Output the [X, Y] coordinate of the center of the cell containing the given text.  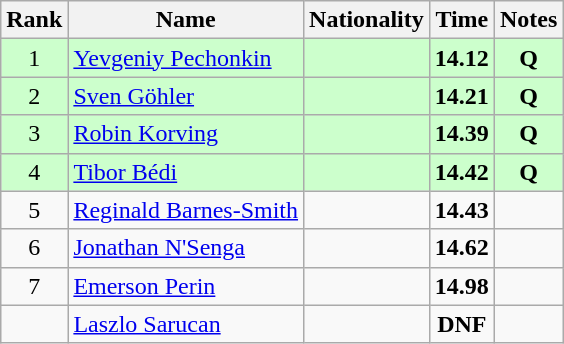
Yevgeniy Pechonkin [186, 58]
14.21 [462, 96]
Sven Göhler [186, 96]
14.43 [462, 210]
Reginald Barnes-Smith [186, 210]
Emerson Perin [186, 286]
14.42 [462, 172]
Jonathan N'Senga [186, 248]
4 [34, 172]
14.12 [462, 58]
Notes [528, 20]
Robin Korving [186, 134]
Time [462, 20]
Name [186, 20]
3 [34, 134]
Laszlo Sarucan [186, 324]
1 [34, 58]
Tibor Bédi [186, 172]
14.62 [462, 248]
Rank [34, 20]
5 [34, 210]
14.98 [462, 286]
7 [34, 286]
Nationality [367, 20]
DNF [462, 324]
2 [34, 96]
14.39 [462, 134]
6 [34, 248]
